Detect which cell encompasses the target text, then output its [X, Y] center coordinate. 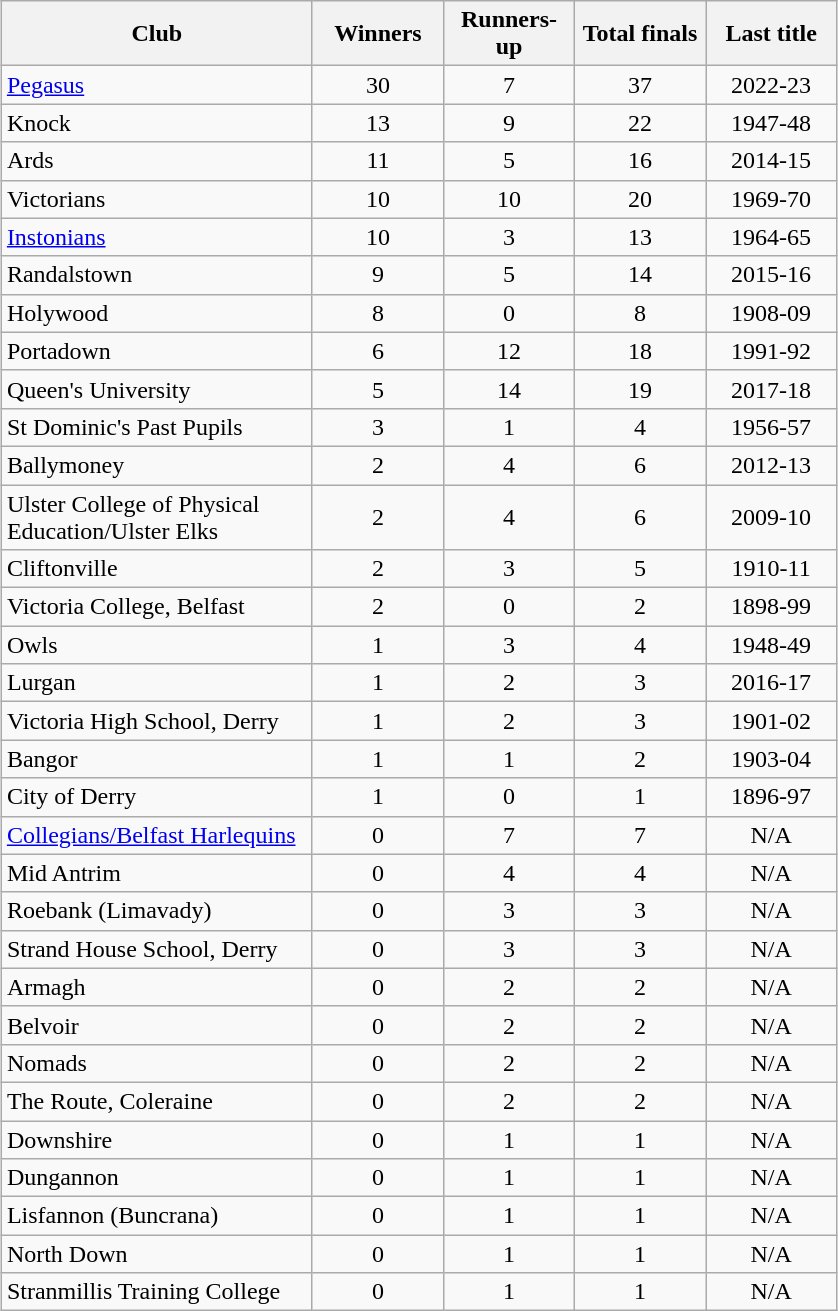
Queen's University [156, 389]
Knock [156, 123]
St Dominic's Past Pupils [156, 427]
1898-99 [772, 607]
2016-17 [772, 683]
Dungannon [156, 1178]
2014-15 [772, 161]
2009-10 [772, 516]
18 [640, 351]
Lisfannon (Buncrana) [156, 1216]
Armagh [156, 987]
Club [156, 34]
Collegians/Belfast Harlequins [156, 835]
Owls [156, 645]
16 [640, 161]
Bangor [156, 759]
Victoria High School, Derry [156, 721]
Randalstown [156, 275]
20 [640, 199]
Winners [378, 34]
Pegasus [156, 85]
1896-97 [772, 797]
Nomads [156, 1063]
37 [640, 85]
Instonians [156, 237]
Lurgan [156, 683]
Roebank (Limavady) [156, 911]
North Down [156, 1254]
2022-23 [772, 85]
Cliftonville [156, 569]
1947-48 [772, 123]
Ulster College of Physical Education/Ulster Elks [156, 516]
2015-16 [772, 275]
1901-02 [772, 721]
Total finals [640, 34]
Victorians [156, 199]
1956-57 [772, 427]
1903-04 [772, 759]
Mid Antrim [156, 873]
Ards [156, 161]
1964-65 [772, 237]
19 [640, 389]
Downshire [156, 1139]
Portadown [156, 351]
Holywood [156, 313]
Stranmillis Training College [156, 1292]
Victoria College, Belfast [156, 607]
11 [378, 161]
Strand House School, Derry [156, 949]
Ballymoney [156, 465]
Runners-up [508, 34]
12 [508, 351]
1908-09 [772, 313]
Last title [772, 34]
The Route, Coleraine [156, 1101]
1910-11 [772, 569]
City of Derry [156, 797]
2017-18 [772, 389]
1969-70 [772, 199]
1948-49 [772, 645]
1991-92 [772, 351]
2012-13 [772, 465]
22 [640, 123]
30 [378, 85]
Belvoir [156, 1025]
